Detect which cell encompasses the target text, then output its [x, y] center coordinate. 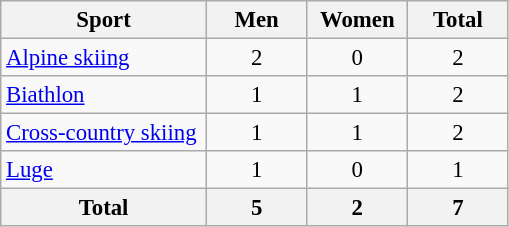
Sport [104, 20]
Cross-country skiing [104, 133]
Biathlon [104, 95]
Alpine skiing [104, 58]
Luge [104, 170]
7 [458, 208]
5 [256, 208]
Men [256, 20]
Women [358, 20]
